Return [x, y] of the center of cell containing provided text 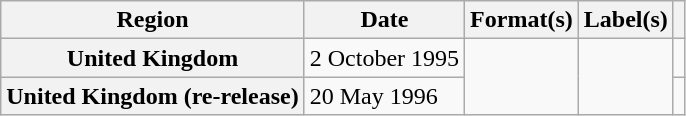
Label(s) [626, 20]
Date [384, 20]
United Kingdom [152, 58]
United Kingdom (re-release) [152, 96]
2 October 1995 [384, 58]
20 May 1996 [384, 96]
Region [152, 20]
Format(s) [522, 20]
